Return (x, y) of the center of cell containing provided text 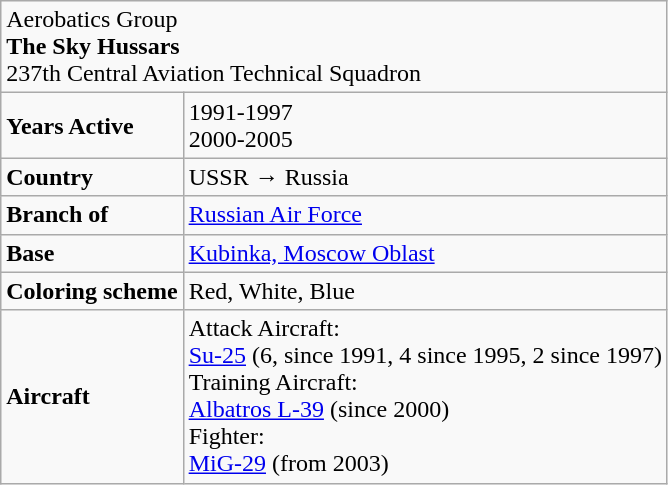
Russian Air Force (425, 215)
Aerobatics GroupThe Sky Hussars237th Central Aviation Technical Squadron (334, 47)
Coloring scheme (92, 291)
Aircraft (92, 396)
Red, White, Blue (425, 291)
Attack Aircraft:Su-25 (6, since 1991, 4 since 1995, 2 since 1997)Training Aircraft:Albatros L-39 (since 2000)Fighter:MiG-29 (from 2003) (425, 396)
USSR → Russia (425, 177)
Years Active (92, 126)
Base (92, 253)
Kubinka, Moscow Oblast (425, 253)
1991-19972000-2005 (425, 126)
Branch of (92, 215)
Country (92, 177)
